Identify which cell holds the provided text, then report its (X, Y) central coordinate. 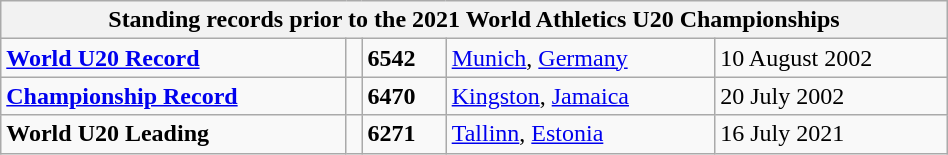
Kingston, Jamaica (580, 96)
World U20 Record (174, 58)
20 July 2002 (832, 96)
Tallinn, Estonia (580, 134)
6470 (404, 96)
10 August 2002 (832, 58)
Standing records prior to the 2021 World Athletics U20 Championships (474, 20)
6271 (404, 134)
Championship Record (174, 96)
6542 (404, 58)
World U20 Leading (174, 134)
16 July 2021 (832, 134)
Munich, Germany (580, 58)
